Scan for the cell matching the given text and deliver its [x, y] coordinate at center. 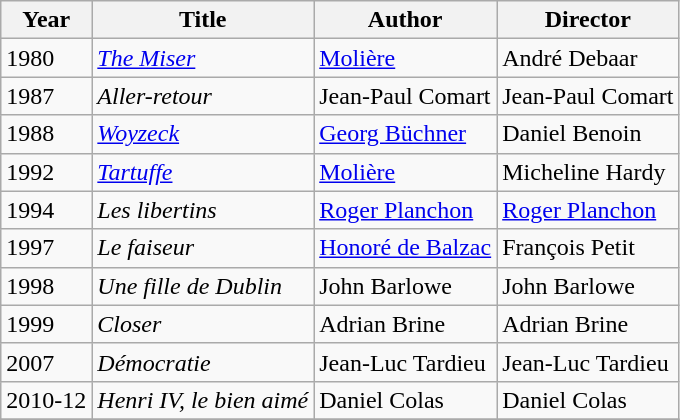
The Miser [203, 58]
Henri IV, le bien aimé [203, 400]
Une fille de Dublin [203, 286]
Daniel Benoin [588, 134]
Title [203, 20]
Director [588, 20]
1987 [46, 96]
Year [46, 20]
1988 [46, 134]
1992 [46, 172]
Woyzeck [203, 134]
Démocratie [203, 362]
Aller-retour [203, 96]
Author [406, 20]
1998 [46, 286]
2007 [46, 362]
Les libertins [203, 210]
1994 [46, 210]
1999 [46, 324]
André Debaar [588, 58]
Georg Büchner [406, 134]
2010-12 [46, 400]
Closer [203, 324]
Tartuffe [203, 172]
Micheline Hardy [588, 172]
Le faiseur [203, 248]
Honoré de Balzac [406, 248]
1997 [46, 248]
François Petit [588, 248]
1980 [46, 58]
